Locate the cell with the specified text and output its (x, y) center coordinate. 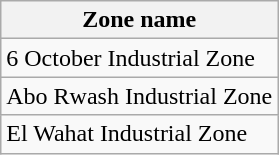
El Wahat Industrial Zone (140, 134)
6 October Industrial Zone (140, 58)
Zone name (140, 20)
Abo Rwash Industrial Zone (140, 96)
